Pinpoint the cell where the given text exists, returning its [X, Y] midpoint coordinate. 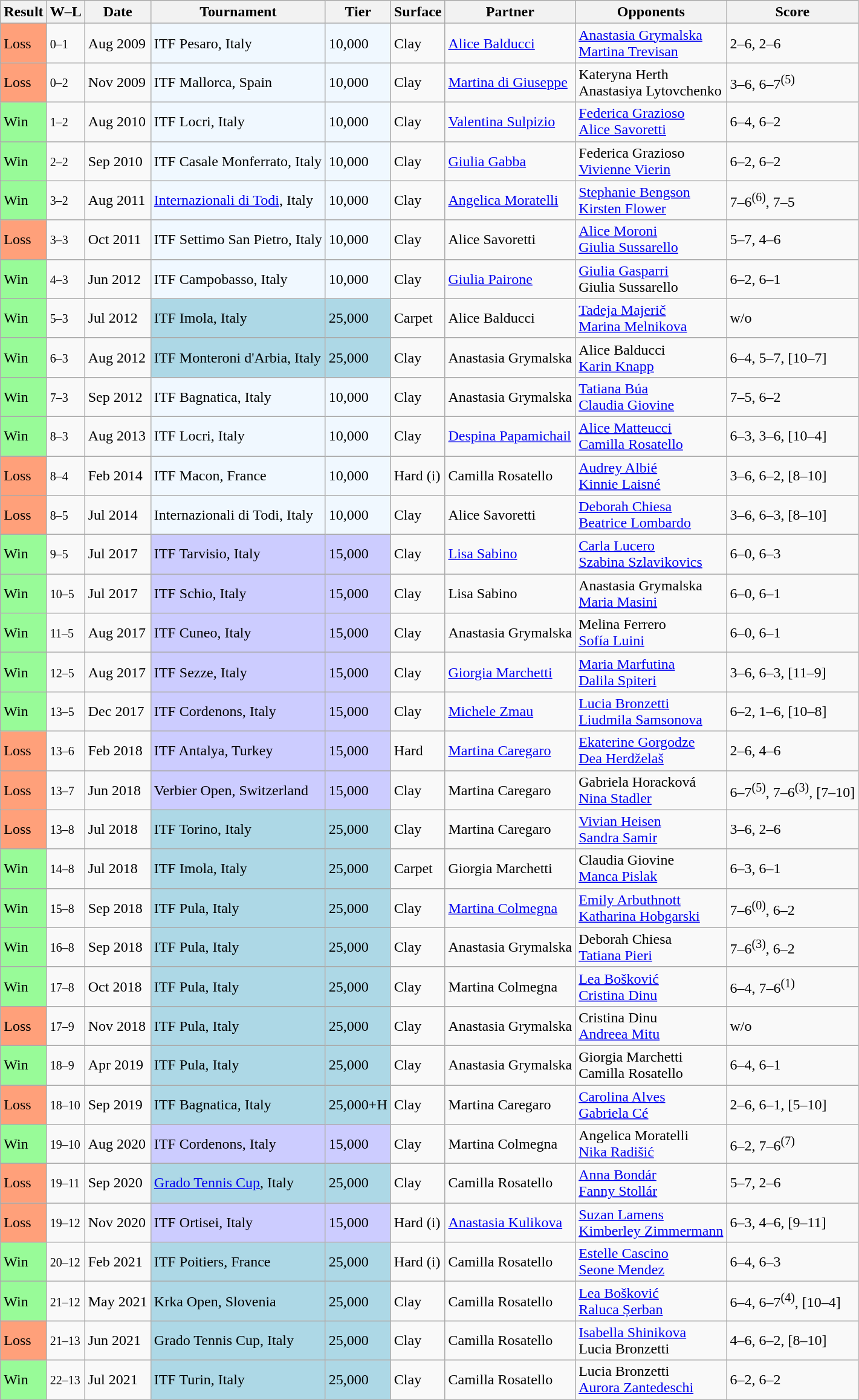
Giulia Pairone [510, 279]
3–2 [65, 201]
Deborah Chiesa Tatiana Pieri [651, 947]
ITF Tarvisio, Italy [238, 555]
6–4, 6–2 [793, 122]
Isabella Shinikova Lucia Bronzetti [651, 1340]
9–5 [65, 555]
Feb 2018 [117, 750]
Giulia Gasparri Giulia Sussarello [651, 279]
Tier [358, 12]
Alice Moroni Giulia Sussarello [651, 239]
ITF Mallorca, Spain [238, 82]
Aug 2013 [117, 436]
Angelica Moratelli Nika Radišić [651, 1144]
6–3, 6–1 [793, 869]
Sep 2020 [117, 1183]
Result [24, 12]
Opponents [651, 12]
Lea Bošković Cristina Dinu [651, 986]
19–12 [65, 1223]
Tadeja Majerič Marina Melnikova [651, 318]
Anna Bondár Fanny Stollár [651, 1183]
Dec 2017 [117, 712]
6–4, 7–6(1) [793, 986]
Aug 2011 [117, 201]
13–7 [65, 790]
16–8 [65, 947]
Federica Grazioso Alice Savoretti [651, 122]
Sep 2010 [117, 161]
Alice Balducci Karin Knapp [651, 358]
Jun 2021 [117, 1340]
Partner [510, 12]
Lucia Bronzetti Aurora Zantedeschi [651, 1380]
7–6(3), 6–2 [793, 947]
15–8 [65, 908]
Anastasia Grymalska Martina Trevisan [651, 44]
ITF Campobasso, Italy [238, 279]
7–6(0), 6–2 [793, 908]
8–4 [65, 475]
Score [793, 12]
5–7, 2–6 [793, 1183]
Claudia Giovine Manca Pislak [651, 869]
Giorgia Marchetti Camilla Rosatello [651, 1065]
Aug 2020 [117, 1144]
6–3, 3–6, [10–4] [793, 436]
0–1 [65, 44]
Apr 2019 [117, 1065]
14–8 [65, 869]
Kateryna Herth Anastasiya Lytovchenko [651, 82]
Surface [418, 12]
3–3 [65, 239]
7–3 [65, 396]
May 2021 [117, 1302]
Oct 2011 [117, 239]
12–5 [65, 672]
Krka Open, Slovenia [238, 1302]
0–2 [65, 82]
6–3, 4–6, [9–11] [793, 1223]
Jun 2018 [117, 790]
Aug 2012 [117, 358]
Alice Matteucci Camilla Rosatello [651, 436]
ITF Sezze, Italy [238, 672]
19–11 [65, 1183]
Aug 2009 [117, 44]
ITF Antalya, Turkey [238, 750]
20–12 [65, 1262]
6–4, 6–3 [793, 1262]
6–4, 5–7, [10–7] [793, 358]
17–9 [65, 1026]
Sep 2019 [117, 1105]
ITF Monteroni d'Arbia, Italy [238, 358]
Anastasia Grymalska Maria Masini [651, 593]
Estelle Cascino Seone Mendez [651, 1262]
Michele Zmau [510, 712]
Stephanie Bengson Kirsten Flower [651, 201]
Martina di Giuseppe [510, 82]
3–6, 6–3, [11–9] [793, 672]
13–5 [65, 712]
Giulia Gabba [510, 161]
Jul 2021 [117, 1380]
Feb 2021 [117, 1262]
ITF Schio, Italy [238, 593]
6–4, 6–7(4), [10–4] [793, 1302]
Lucia Bronzetti Liudmila Samsonova [651, 712]
Maria Marfutina Dalila Spiteri [651, 672]
21–13 [65, 1340]
Nov 2020 [117, 1223]
Melina Ferrero Sofía Luini [651, 633]
Oct 2018 [117, 986]
25,000+H [358, 1105]
2–6, 2–6 [793, 44]
10–5 [65, 593]
2–2 [65, 161]
4–3 [65, 279]
18–10 [65, 1105]
Tatiana Búa Claudia Giovine [651, 396]
7–6(6), 7–5 [793, 201]
Tournament [238, 12]
6–2, 1–6, [10–8] [793, 712]
ITF Torino, Italy [238, 829]
ITF Turin, Italy [238, 1380]
Feb 2014 [117, 475]
11–5 [65, 633]
3–6, 6–3, [8–10] [793, 515]
5–3 [65, 318]
Despina Papamichail [510, 436]
Jun 2012 [117, 279]
3–6, 2–6 [793, 829]
ITF Pesaro, Italy [238, 44]
Federica Grazioso Vivienne Vierin [651, 161]
8–3 [65, 436]
13–6 [65, 750]
7–5, 6–2 [793, 396]
6–0, 6–3 [793, 555]
Angelica Moratelli [510, 201]
6–7(5), 7–6(3), [7–10] [793, 790]
Audrey Albié Kinnie Laisné [651, 475]
3–6, 6–7(5) [793, 82]
Nov 2009 [117, 82]
Deborah Chiesa Beatrice Lombardo [651, 515]
ITF Poitiers, France [238, 1262]
21–12 [65, 1302]
Carla Lucero Szabina Szlavikovics [651, 555]
6–2, 6–1 [793, 279]
Gabriela Horacková Nina Stadler [651, 790]
Nov 2018 [117, 1026]
Carolina Alves Gabriela Cé [651, 1105]
Vivian Heisen Sandra Samir [651, 829]
Date [117, 12]
ITF Settimo San Pietro, Italy [238, 239]
Aug 2010 [117, 122]
17–8 [65, 986]
19–10 [65, 1144]
W–L [65, 12]
Verbier Open, Switzerland [238, 790]
13–8 [65, 829]
2–6, 6–1, [5–10] [793, 1105]
4–6, 6–2, [8–10] [793, 1340]
6–2, 7–6(7) [793, 1144]
Emily Arbuthnott Katharina Hobgarski [651, 908]
18–9 [65, 1065]
ITF Macon, France [238, 475]
Jul 2014 [117, 515]
ITF Casale Monferrato, Italy [238, 161]
Jul 2012 [117, 318]
5–7, 4–6 [793, 239]
8–5 [65, 515]
Anastasia Kulikova [510, 1223]
ITF Ortisei, Italy [238, 1223]
3–6, 6–2, [8–10] [793, 475]
1–2 [65, 122]
6–3 [65, 358]
Hard [418, 750]
Cristina Dinu Andreea Mitu [651, 1026]
Suzan Lamens Kimberley Zimmermann [651, 1223]
Ekaterine Gorgodze Dea Herdželaš [651, 750]
Sep 2012 [117, 396]
6–4, 6–1 [793, 1065]
Valentina Sulpizio [510, 122]
22–13 [65, 1380]
ITF Cuneo, Italy [238, 633]
2–6, 4–6 [793, 750]
Lea Bošković Raluca Șerban [651, 1302]
